Capture the cell that displays the provided text and extract its (X, Y) central coordinate. 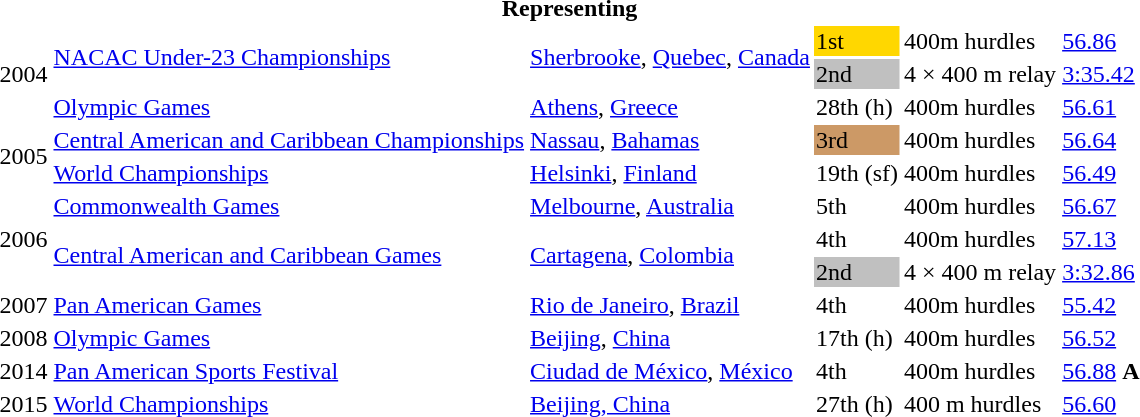
World Championships (289, 173)
5th (856, 206)
17th (h) (856, 338)
Helsinki, Finland (670, 173)
Central American and Caribbean Championships (289, 140)
Central American and Caribbean Games (289, 256)
Pan American Sports Festival (289, 371)
3rd (856, 140)
Beijing, China (670, 338)
Commonwealth Games (289, 206)
Pan American Games (289, 305)
19th (sf) (856, 173)
1st (856, 41)
Athens, Greece (670, 107)
Nassau, Bahamas (670, 140)
Rio de Janeiro, Brazil (670, 305)
Ciudad de México, México (670, 371)
Melbourne, Australia (670, 206)
Sherbrooke, Quebec, Canada (670, 58)
28th (h) (856, 107)
Cartagena, Colombia (670, 256)
NACAC Under-23 Championships (289, 58)
